Scan for the cell matching the given text and deliver its (x, y) coordinate at center. 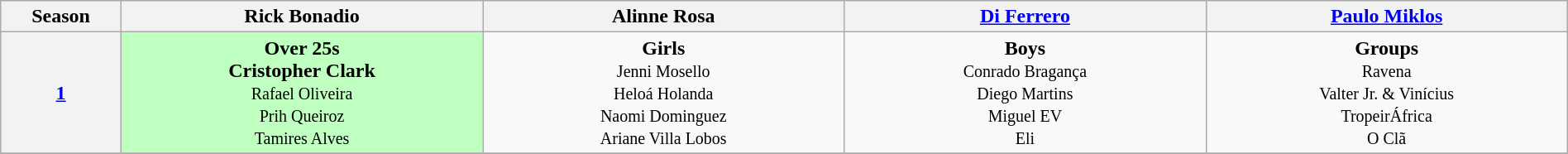
BoysConrado BragançaDiego MartinsMiguel EVEli (1025, 93)
GroupsRavenaValter Jr. & ViníciusTropeirÁfricaO Clã (1386, 93)
1 (61, 93)
Di Ferrero (1025, 17)
Over 25sCristopher ClarkRafael OliveiraPrih QueirozTamires Alves (301, 93)
Rick Bonadio (301, 17)
GirlsJenni MoselloHeloá HolandaNaomi DominguezAriane Villa Lobos (663, 93)
Season (61, 17)
Paulo Miklos (1386, 17)
Alinne Rosa (663, 17)
